Capture the cell that displays the provided text and extract its [x, y] central coordinate. 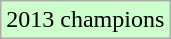
2013 champions [86, 20]
